Pinpoint the cell where the given text exists, returning its [x, y] midpoint coordinate. 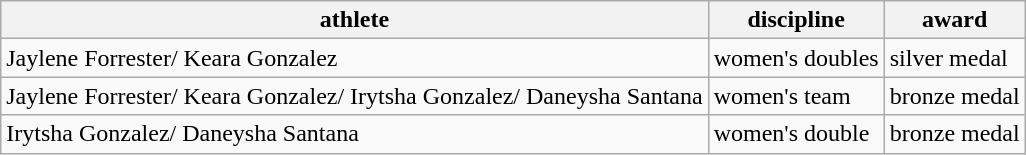
women's team [796, 96]
Jaylene Forrester/ Keara Gonzalez [354, 58]
Irytsha Gonzalez/ Daneysha Santana [354, 134]
award [954, 20]
discipline [796, 20]
athlete [354, 20]
women's double [796, 134]
women's doubles [796, 58]
Jaylene Forrester/ Keara Gonzalez/ Irytsha Gonzalez/ Daneysha Santana [354, 96]
silver medal [954, 58]
